Extract the (x, y) coordinate from the center of the cell holding the provided text.  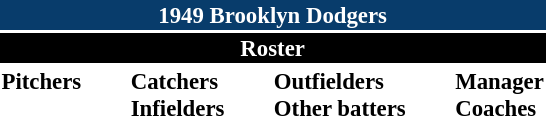
Roster (272, 48)
1949 Brooklyn Dodgers (272, 15)
